Scan for the cell matching the given text and deliver its [X, Y] coordinate at center. 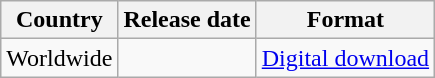
Format [345, 20]
Digital download [345, 58]
Release date [187, 20]
Country [60, 20]
Worldwide [60, 58]
